Identify which cell holds the provided text, then report its (x, y) central coordinate. 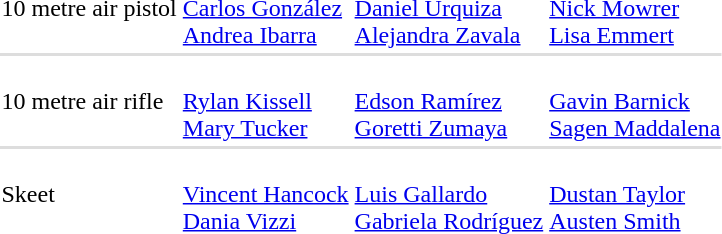
10 metre air rifle (89, 101)
Gavin BarnickSagen Maddalena (635, 101)
Rylan KissellMary Tucker (266, 101)
Edson RamírezGoretti Zumaya (449, 101)
